Find where the given text appears and provide that cell's center as [X, Y] coordinate. 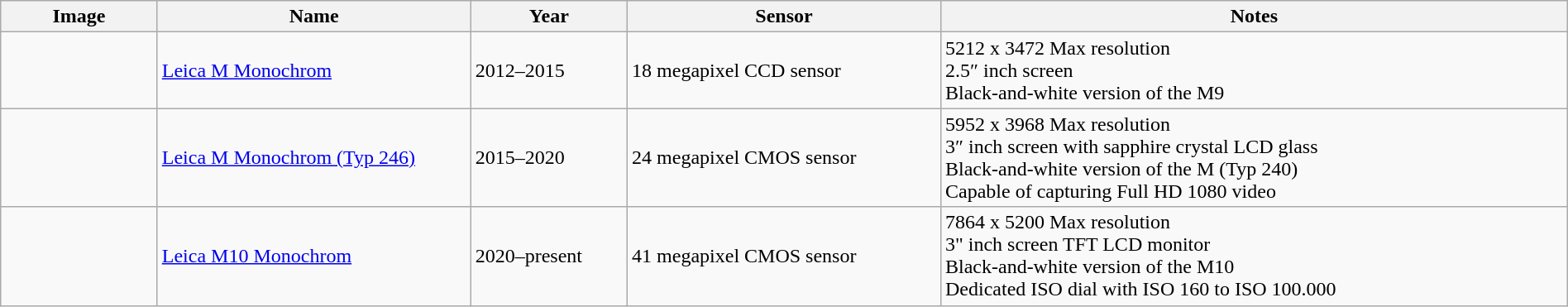
Notes [1254, 17]
Leica M Monochrom [314, 70]
2012–2015 [549, 70]
24 megapixel CMOS sensor [784, 157]
Name [314, 17]
5212 x 3472 Max resolution 2.5″ inch screen Black-and-white version of the M9 [1254, 70]
Sensor [784, 17]
7864 x 5200 Max resolution 3" inch screen TFT LCD monitor Black-and-white version of the M10 Dedicated ISO dial with ISO 160 to ISO 100.000 [1254, 257]
2020–present [549, 257]
18 megapixel CCD sensor [784, 70]
Year [549, 17]
Leica M10 Monochrom [314, 257]
Image [79, 17]
41 megapixel CMOS sensor [784, 257]
Leica M Monochrom (Typ 246) [314, 157]
2015–2020 [549, 157]
